Return the [X, Y] coordinate for the center point of the cell that contains the specified text.  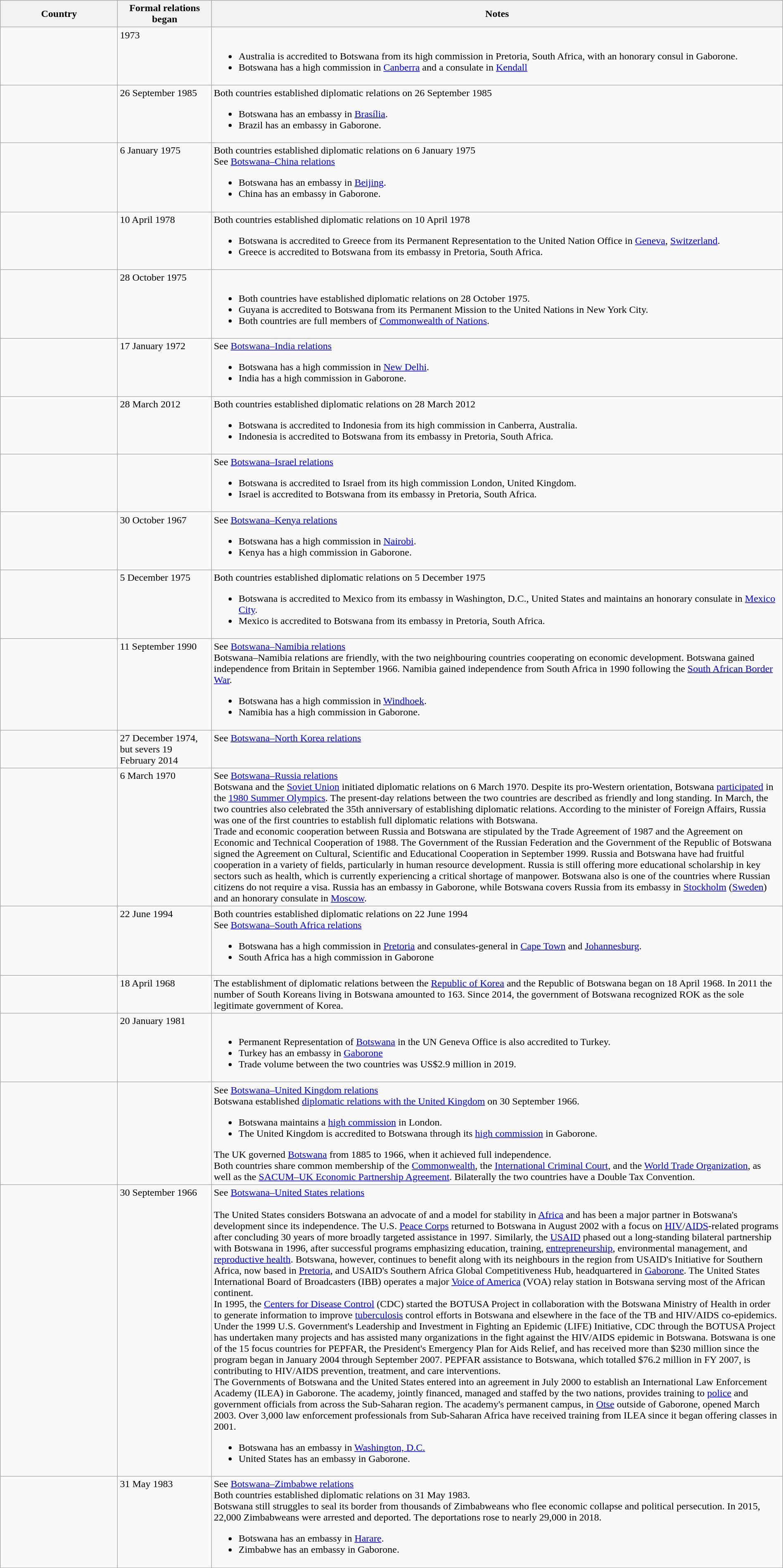
28 October 1975 [164, 304]
11 September 1990 [164, 684]
10 April 1978 [164, 241]
6 March 1970 [164, 837]
Notes [497, 14]
28 March 2012 [164, 425]
Both countries established diplomatic relations on 26 September 1985Botswana has an embassy in Brasília.Brazil has an embassy in Gaborone. [497, 114]
See Botswana–North Korea relations [497, 749]
17 January 1972 [164, 367]
See Botswana–India relationsBotswana has a high commission in New Delhi.India has a high commission in Gaborone. [497, 367]
18 April 1968 [164, 994]
5 December 1975 [164, 604]
6 January 1975 [164, 177]
Country [59, 14]
See Botswana–Kenya relationsBotswana has a high commission in Nairobi.Kenya has a high commission in Gaborone. [497, 541]
30 October 1967 [164, 541]
31 May 1983 [164, 1522]
20 January 1981 [164, 1048]
30 September 1966 [164, 1331]
26 September 1985 [164, 114]
22 June 1994 [164, 941]
27 December 1974, but severs 19 February 2014 [164, 749]
1973 [164, 56]
Formal relations began [164, 14]
